Provide the [X, Y] coordinate of the cell's center where the given text is located.  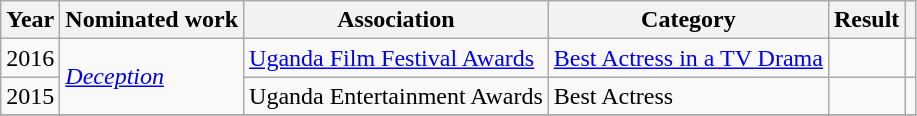
Deception [152, 77]
Year [30, 20]
Best Actress [688, 96]
2015 [30, 96]
Association [396, 20]
Uganda Entertainment Awards [396, 96]
Result [866, 20]
Nominated work [152, 20]
Category [688, 20]
Uganda Film Festival Awards [396, 58]
Best Actress in a TV Drama [688, 58]
2016 [30, 58]
